Return the [X, Y] coordinate for the center point of the cell that contains the specified text.  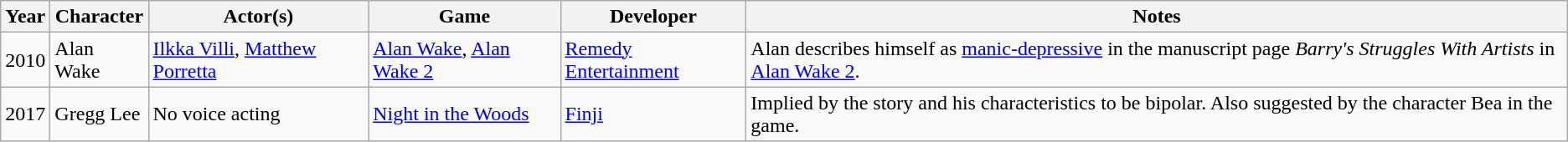
Game [464, 17]
Remedy Entertainment [653, 60]
Night in the Woods [464, 114]
Alan Wake, Alan Wake 2 [464, 60]
Actor(s) [258, 17]
Developer [653, 17]
Gregg Lee [99, 114]
Finji [653, 114]
Implied by the story and his characteristics to be bipolar. Also suggested by the character Bea in the game. [1157, 114]
Ilkka Villi, Matthew Porretta [258, 60]
Notes [1157, 17]
2017 [25, 114]
Alan describes himself as manic-depressive in the manuscript page Barry's Struggles With Artists in Alan Wake 2. [1157, 60]
Year [25, 17]
Alan Wake [99, 60]
No voice acting [258, 114]
2010 [25, 60]
Character [99, 17]
